Detect which cell encompasses the target text, then output its (x, y) center coordinate. 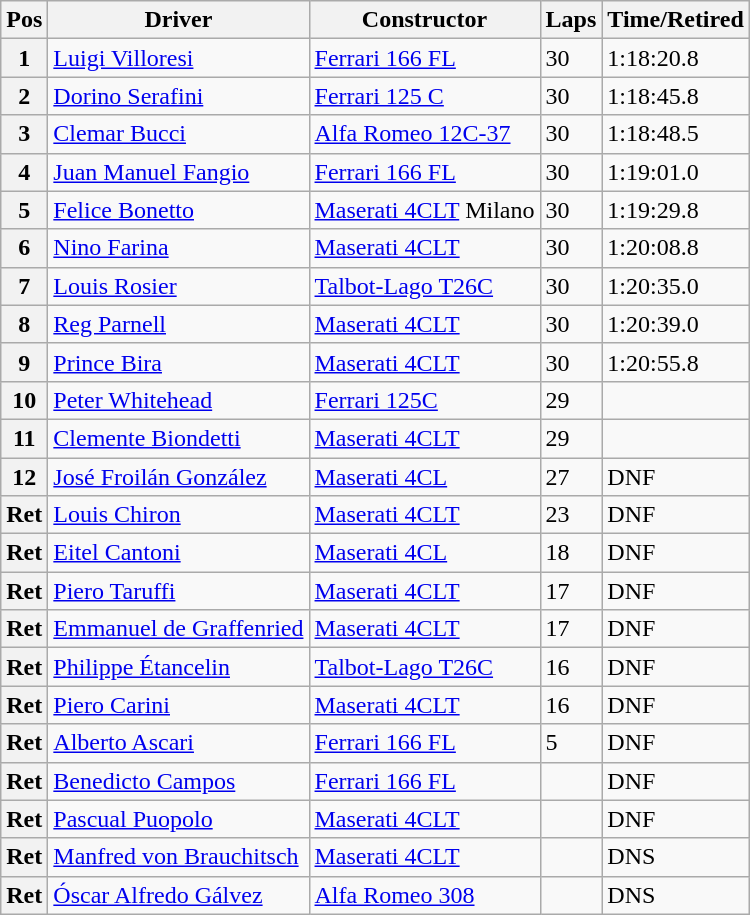
1:20:55.8 (676, 362)
Driver (178, 20)
Clemente Biondetti (178, 438)
Alfa Romeo 308 (424, 895)
Louis Chiron (178, 515)
Nino Farina (178, 248)
7 (24, 286)
Piero Taruffi (178, 591)
Luigi Villoresi (178, 58)
11 (24, 438)
Alfa Romeo 12C-37 (424, 134)
Ferrari 125C (424, 400)
Juan Manuel Fangio (178, 172)
Eitel Cantoni (178, 553)
Peter Whitehead (178, 400)
Philippe Étancelin (178, 667)
1:20:08.8 (676, 248)
3 (24, 134)
1:20:35.0 (676, 286)
Benedicto Campos (178, 781)
Clemar Bucci (178, 134)
Manfred von Brauchitsch (178, 857)
Ferrari 125 C (424, 96)
Felice Bonetto (178, 210)
8 (24, 324)
10 (24, 400)
Louis Rosier (178, 286)
2 (24, 96)
Dorino Serafini (178, 96)
Óscar Alfredo Gálvez (178, 895)
12 (24, 477)
27 (571, 477)
4 (24, 172)
9 (24, 362)
Piero Carini (178, 705)
1 (24, 58)
1:18:45.8 (676, 96)
Alberto Ascari (178, 743)
Emmanuel de Graffenried (178, 629)
1:19:01.0 (676, 172)
1:18:20.8 (676, 58)
Constructor (424, 20)
18 (571, 553)
José Froilán González (178, 477)
Pos (24, 20)
Maserati 4CLT Milano (424, 210)
1:18:48.5 (676, 134)
1:20:39.0 (676, 324)
Laps (571, 20)
23 (571, 515)
Reg Parnell (178, 324)
Pascual Puopolo (178, 819)
1:19:29.8 (676, 210)
Prince Bira (178, 362)
Time/Retired (676, 20)
6 (24, 248)
